Scan for the cell matching the given text and deliver its (X, Y) coordinate at center. 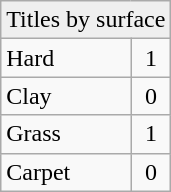
Titles by surface (86, 20)
Clay (66, 96)
Carpet (66, 172)
Grass (66, 134)
Hard (66, 58)
